Output the [x, y] coordinate of the center of the cell containing the given text.  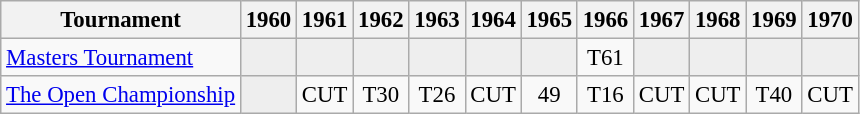
T30 [381, 95]
1966 [605, 20]
1960 [268, 20]
The Open Championship [121, 95]
49 [549, 95]
T61 [605, 58]
1961 [325, 20]
1967 [661, 20]
1969 [774, 20]
T26 [437, 95]
1968 [718, 20]
1962 [381, 20]
1970 [830, 20]
1963 [437, 20]
T16 [605, 95]
1964 [493, 20]
Masters Tournament [121, 58]
T40 [774, 95]
1965 [549, 20]
Tournament [121, 20]
